Pinpoint the cell where the given text exists, returning its (x, y) midpoint coordinate. 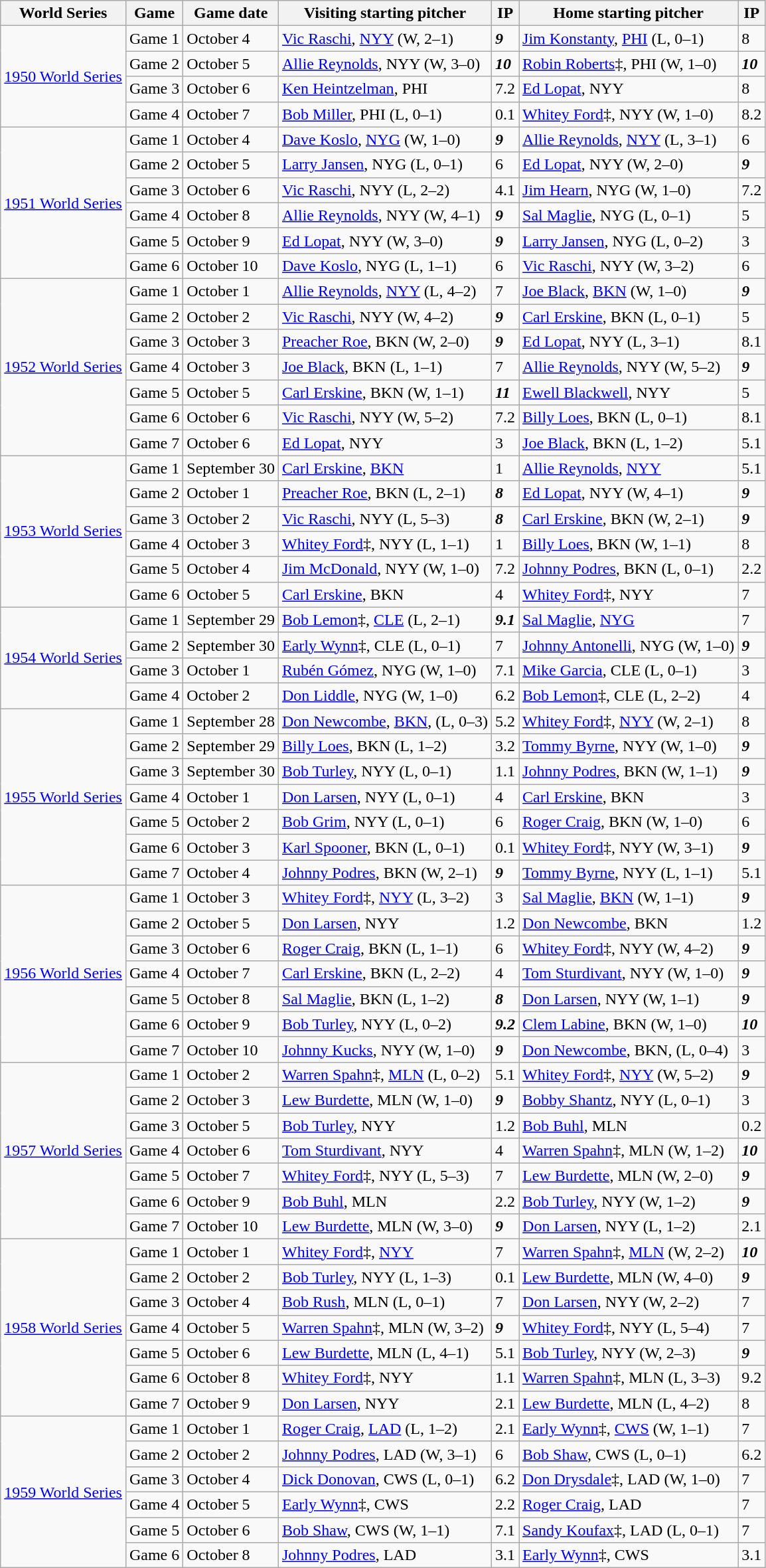
9.1 (506, 620)
Ed Lopat, NYY (W, 2–0) (629, 165)
Whitey Ford‡, NYY (W, 5–2) (629, 1075)
Johnny Podres, LAD (W, 3–1) (385, 1454)
Ed Lopat, NYY (W, 4–1) (629, 493)
Tommy Byrne, NYY (W, 1–0) (629, 746)
Whitey Ford‡, NYY (L, 5–4) (629, 1328)
Johnny Podres, BKN (L, 0–1) (629, 569)
5.2 (506, 721)
Jim McDonald, NYY (W, 1–0) (385, 569)
Joe Black, BKN (L, 1–1) (385, 367)
Robin Roberts‡, PHI (W, 1–0) (629, 64)
Johnny Podres, BKN (W, 1–1) (629, 772)
1950 World Series (64, 76)
Bob Turley, NYY (W, 1–2) (629, 1201)
Billy Loes, BKN (L, 0–1) (629, 418)
Roger Craig, LAD (L, 1–2) (385, 1429)
Bob Turley, NYY (L, 0–1) (385, 772)
Bob Lemon‡, CLE (L, 2–1) (385, 620)
Sal Maglie, BKN (W, 1–1) (629, 898)
Sal Maglie, NYG (L, 0–1) (629, 215)
Don Drysdale‡, LAD (W, 1–0) (629, 1479)
Bob Grim, NYY (L, 0–1) (385, 822)
Tom Sturdivant, NYY (385, 1151)
Carl Erskine, BKN (L, 0–1) (629, 317)
Warren Spahn‡, MLN (W, 3–2) (385, 1328)
Early Wynn‡, CWS (W, 1–1) (629, 1429)
1953 World Series (64, 531)
4.1 (506, 190)
Whitey Ford‡, NYY (W, 1–0) (629, 114)
Don Newcombe, BKN (629, 923)
Preacher Roe, BKN (W, 2–0) (385, 342)
Joe Black, BKN (W, 1–0) (629, 291)
Lew Burdette, MLN (W, 3–0) (385, 1227)
Sandy Koufax‡, LAD (L, 0–1) (629, 1529)
Whitey Ford‡, NYY (W, 3–1) (629, 847)
Bob Lemon‡, CLE (L, 2–2) (629, 695)
8.2 (751, 114)
Johnny Podres, BKN (W, 2–1) (385, 873)
1959 World Series (64, 1492)
Bob Turley, NYY (W, 2–3) (629, 1353)
Bob Turley, NYY (L, 1–3) (385, 1277)
Don Larsen, NYY (L, 1–2) (629, 1227)
Allie Reynolds, NYY (L, 3–1) (629, 139)
1951 World Series (64, 203)
1955 World Series (64, 796)
Bob Shaw, CWS (L, 0–1) (629, 1454)
Vic Raschi, NYY (W, 3–2) (629, 266)
3.2 (506, 746)
Early Wynn‡, CLE (L, 0–1) (385, 645)
Visiting starting pitcher (385, 13)
Sal Maglie, NYG (629, 620)
Vic Raschi, NYY (L, 2–2) (385, 190)
Vic Raschi, NYY (W, 2–1) (385, 39)
Carl Erskine, BKN (L, 2–2) (385, 974)
Carl Erskine, BKN (W, 1–1) (385, 392)
Lew Burdette, MLN (L, 4–1) (385, 1353)
Roger Craig, BKN (L, 1–1) (385, 948)
Bob Rush, MLN (L, 0–1) (385, 1302)
Ewell Blackwell, NYY (629, 392)
Whitey Ford‡, NYY (W, 2–1) (629, 721)
Larry Jansen, NYG (L, 0–2) (629, 240)
1957 World Series (64, 1150)
Allie Reynolds, NYY (W, 3–0) (385, 64)
1952 World Series (64, 367)
September 28 (231, 721)
Vic Raschi, NYY (W, 4–2) (385, 317)
1956 World Series (64, 974)
Bob Turley, NYY (L, 0–2) (385, 1024)
Vic Raschi, NYY (W, 5–2) (385, 418)
Don Larsen, NYY (L, 0–1) (385, 797)
Lew Burdette, MLN (W, 2–0) (629, 1176)
Sal Maglie, BKN (L, 1–2) (385, 999)
Karl Spooner, BKN (L, 0–1) (385, 847)
Don Larsen, NYY (W, 1–1) (629, 999)
Whitey Ford‡, NYY (L, 1–1) (385, 544)
1958 World Series (64, 1328)
Roger Craig, BKN (W, 1–0) (629, 822)
0.2 (751, 1126)
Don Newcombe, BKN, (L, 0–3) (385, 721)
Lew Burdette, MLN (L, 4–2) (629, 1403)
Vic Raschi, NYY (L, 5–3) (385, 519)
Don Liddle, NYG (W, 1–0) (385, 695)
Don Larsen, NYY (W, 2–2) (629, 1302)
Warren Spahn‡, MLN (W, 2–2) (629, 1252)
Whitey Ford‡, NYY (L, 5–3) (385, 1176)
Larry Jansen, NYG (L, 0–1) (385, 165)
Roger Craig, LAD (629, 1504)
Lew Burdette, MLN (W, 4–0) (629, 1277)
Game date (231, 13)
Bob Miller, PHI (L, 0–1) (385, 114)
Game (154, 13)
Whitey Ford‡, NYY (L, 3–2) (385, 898)
Jim Hearn, NYG (W, 1–0) (629, 190)
Allie Reynolds, NYY (W, 5–2) (629, 367)
1954 World Series (64, 657)
Mike Garcia, CLE (L, 0–1) (629, 670)
Tom Sturdivant, NYY (W, 1–0) (629, 974)
Allie Reynolds, NYY (L, 4–2) (385, 291)
11 (506, 392)
Home starting pitcher (629, 13)
Warren Spahn‡, MLN (L, 3–3) (629, 1378)
Ken Heintzelman, PHI (385, 89)
Joe Black, BKN (L, 1–2) (629, 443)
Whitey Ford‡, NYY (W, 4–2) (629, 948)
Bobby Shantz, NYY (L, 0–1) (629, 1100)
Johnny Podres, LAD (385, 1555)
Dave Koslo, NYG (W, 1–0) (385, 139)
Allie Reynolds, NYY (W, 4–1) (385, 215)
Warren Spahn‡, MLN (W, 1–2) (629, 1151)
Clem Labine, BKN (W, 1–0) (629, 1024)
Johnny Antonelli, NYG (W, 1–0) (629, 645)
Lew Burdette, MLN (W, 1–0) (385, 1100)
World Series (64, 13)
Johnny Kucks, NYY (W, 1–0) (385, 1049)
Bob Turley, NYY (385, 1126)
Dave Koslo, NYG (L, 1–1) (385, 266)
Preacher Roe, BKN (L, 2–1) (385, 493)
Allie Reynolds, NYY (629, 468)
Jim Konstanty, PHI (L, 0–1) (629, 39)
Don Newcombe, BKN, (L, 0–4) (629, 1049)
Ed Lopat, NYY (W, 3–0) (385, 240)
Carl Erskine, BKN (W, 2–1) (629, 519)
Rubén Gómez, NYG (W, 1–0) (385, 670)
Dick Donovan, CWS (L, 0–1) (385, 1479)
Ed Lopat, NYY (L, 3–1) (629, 342)
Bob Shaw, CWS (W, 1–1) (385, 1529)
Warren Spahn‡, MLN (L, 0–2) (385, 1075)
Billy Loes, BKN (W, 1–1) (629, 544)
Billy Loes, BKN (L, 1–2) (385, 746)
Tommy Byrne, NYY (L, 1–1) (629, 873)
